Detect which cell encompasses the target text, then output its (x, y) center coordinate. 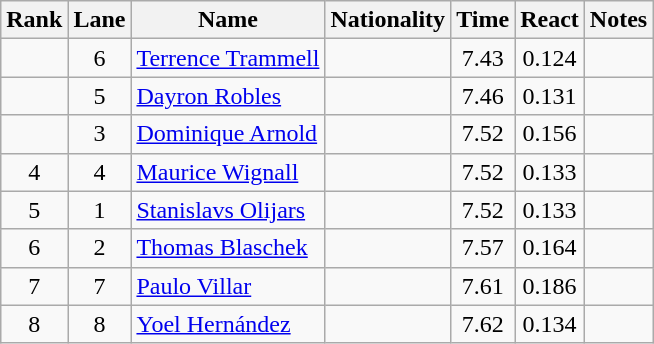
Dayron Robles (228, 96)
7.61 (483, 286)
Rank (34, 20)
1 (100, 210)
Stanislavs Olijars (228, 210)
Time (483, 20)
0.156 (550, 134)
0.124 (550, 58)
2 (100, 248)
Maurice Wignall (228, 172)
0.164 (550, 248)
Terrence Trammell (228, 58)
Thomas Blaschek (228, 248)
7.62 (483, 324)
Dominique Arnold (228, 134)
0.134 (550, 324)
React (550, 20)
7.46 (483, 96)
Yoel Hernández (228, 324)
7.43 (483, 58)
3 (100, 134)
0.131 (550, 96)
7.57 (483, 248)
Paulo Villar (228, 286)
Name (228, 20)
0.186 (550, 286)
Nationality (388, 20)
Notes (618, 20)
Lane (100, 20)
